Return the (X, Y) coordinate for the center point of the cell that contains the specified text.  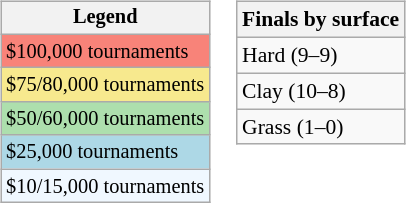
Hard (9–9) (320, 55)
$25,000 tournaments (105, 152)
$75/80,000 tournaments (105, 85)
$100,000 tournaments (105, 51)
Legend (105, 18)
$50/60,000 tournaments (105, 119)
$10/15,000 tournaments (105, 186)
Grass (1–0) (320, 127)
Clay (10–8) (320, 91)
Finals by surface (320, 20)
